Find where the given text appears and provide that cell's center as (x, y) coordinate. 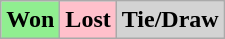
Tie/Draw (170, 20)
Won (30, 20)
Lost (88, 20)
